Scan for the cell matching the given text and deliver its (X, Y) coordinate at center. 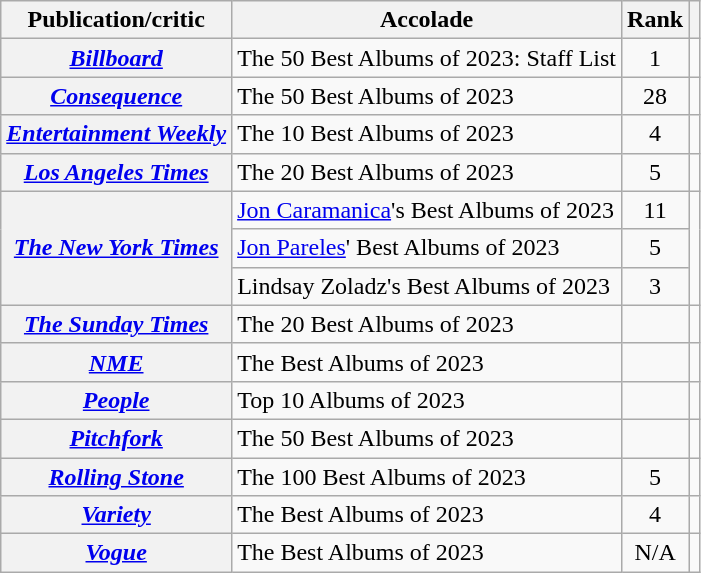
Los Angeles Times (116, 172)
Billboard (116, 58)
1 (656, 58)
The Sunday Times (116, 324)
Accolade (427, 20)
Pitchfork (116, 438)
Rolling Stone (116, 477)
Lindsay Zoladz's Best Albums of 2023 (427, 286)
The New York Times (116, 248)
Variety (116, 515)
Rank (656, 20)
Consequence (116, 96)
Entertainment Weekly (116, 134)
3 (656, 286)
Jon Caramanica's Best Albums of 2023 (427, 210)
N/A (656, 553)
The 10 Best Albums of 2023 (427, 134)
The 100 Best Albums of 2023 (427, 477)
Jon Pareles' Best Albums of 2023 (427, 248)
NME (116, 362)
Publication/critic (116, 20)
People (116, 400)
The 50 Best Albums of 2023: Staff List (427, 58)
Vogue (116, 553)
Top 10 Albums of 2023 (427, 400)
11 (656, 210)
28 (656, 96)
